Determine the [x, y] coordinate at the center of the cell enclosing the given text.  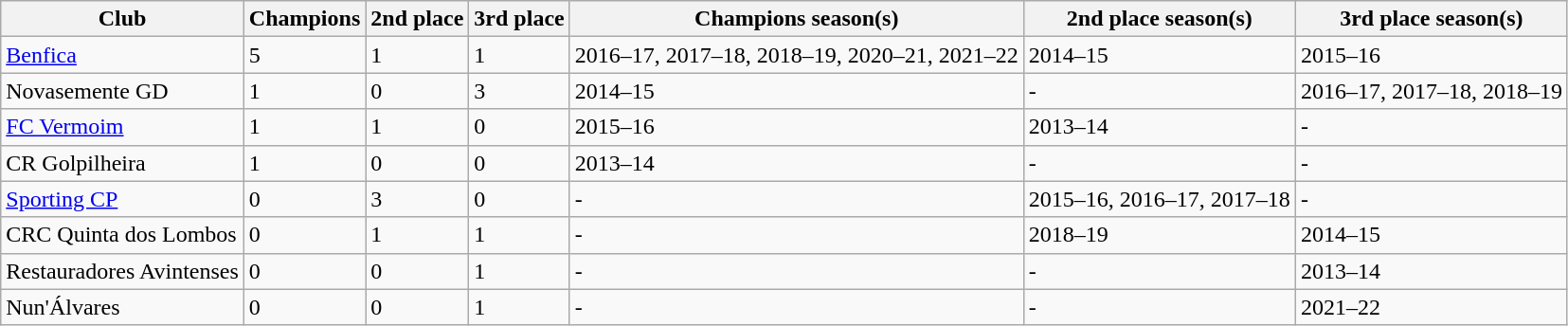
Novasemente GD [123, 91]
CRC Quinta dos Lombos [123, 235]
Sporting CP [123, 199]
2015–16, 2016–17, 2017–18 [1160, 199]
2nd place season(s) [1160, 19]
2018–19 [1160, 235]
2021–22 [1431, 307]
3rd place season(s) [1431, 19]
Benfica [123, 55]
2016–17, 2017–18, 2018–19 [1431, 91]
3rd place [519, 19]
CR Golpilheira [123, 163]
5 [304, 55]
Restauradores Avintenses [123, 271]
Club [123, 19]
FC Vermoim [123, 127]
Nun'Álvares [123, 307]
2nd place [417, 19]
Champions [304, 19]
2016–17, 2017–18, 2018–19, 2020–21, 2021–22 [796, 55]
Champions season(s) [796, 19]
